Detect which cell encompasses the target text, then output its (X, Y) center coordinate. 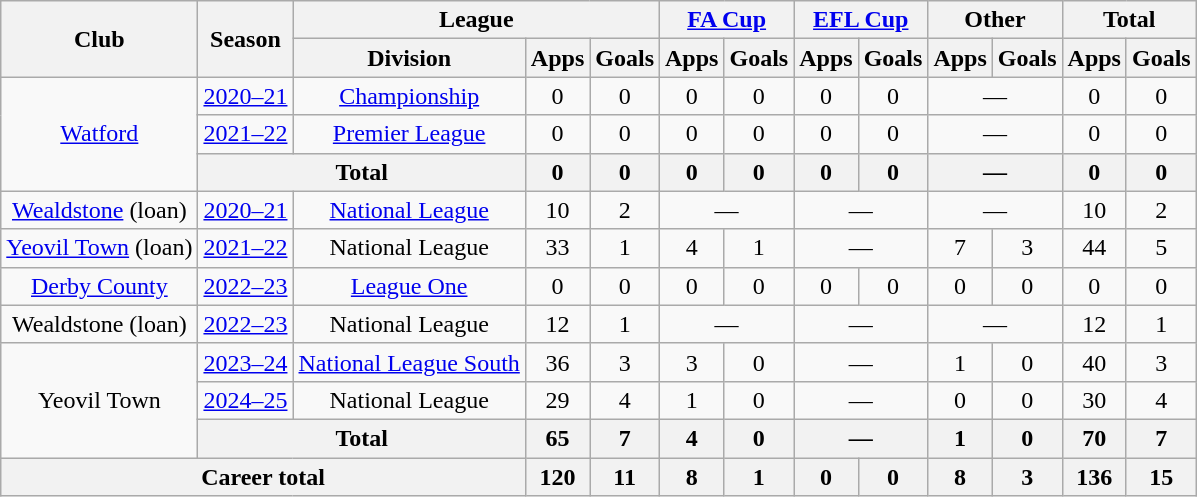
Division (409, 58)
136 (1094, 477)
Career total (264, 477)
44 (1094, 248)
5 (1161, 248)
70 (1094, 438)
Watford (100, 134)
65 (557, 438)
2023–24 (246, 362)
League (476, 20)
Season (246, 39)
EFL Cup (861, 20)
Derby County (100, 286)
National League South (409, 362)
11 (625, 477)
30 (1094, 400)
Club (100, 39)
Other (995, 20)
Premier League (409, 134)
33 (557, 248)
Championship (409, 96)
36 (557, 362)
Yeovil Town (loan) (100, 248)
40 (1094, 362)
2024–25 (246, 400)
FA Cup (727, 20)
Yeovil Town (100, 400)
League One (409, 286)
15 (1161, 477)
120 (557, 477)
29 (557, 400)
